Find where the given text appears and provide that cell's center as [X, Y] coordinate. 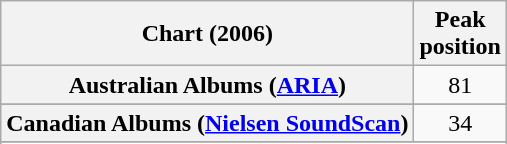
Peakposition [460, 34]
34 [460, 123]
Australian Albums (ARIA) [208, 85]
Chart (2006) [208, 34]
Canadian Albums (Nielsen SoundScan) [208, 123]
81 [460, 85]
